Detect which cell encompasses the target text, then output its (X, Y) center coordinate. 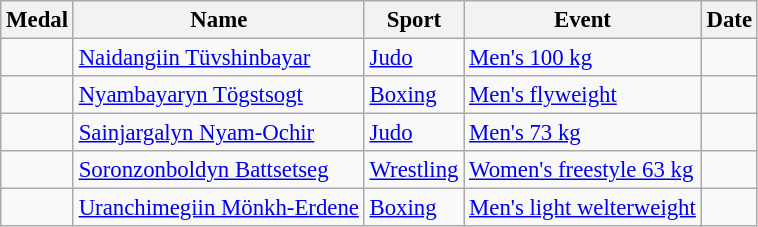
Event (582, 20)
Soronzonboldyn Battsetseg (218, 170)
Women's freestyle 63 kg (582, 170)
Men's flyweight (582, 95)
Men's 100 kg (582, 58)
Sport (414, 20)
Nyambayaryn Tögstsogt (218, 95)
Sainjargalyn Nyam-Ochir (218, 133)
Medal (38, 20)
Date (729, 20)
Name (218, 20)
Men's light welterweight (582, 208)
Naidangiin Tüvshinbayar (218, 58)
Men's 73 kg (582, 133)
Wrestling (414, 170)
Uranchimegiin Mönkh-Erdene (218, 208)
